Detect which cell encompasses the target text, then output its (X, Y) center coordinate. 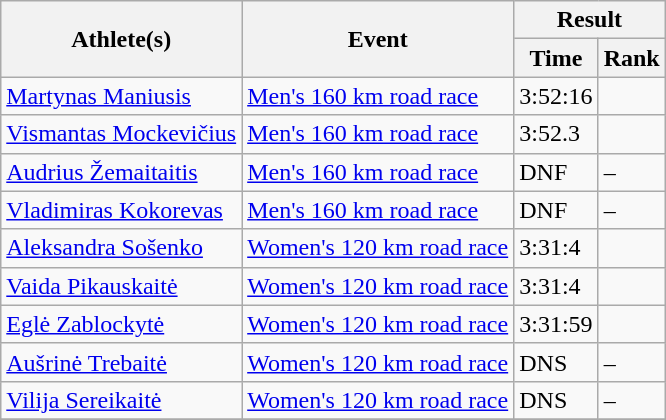
3:31:59 (556, 324)
Vismantas Mockevičius (122, 134)
3:52.3 (556, 134)
Audrius Žemaitaitis (122, 172)
Eglė Zablockytė (122, 324)
Aleksandra Sošenko (122, 248)
Result (590, 20)
Martynas Maniusis (122, 96)
Aušrinė Trebaitė (122, 362)
Time (556, 58)
Vaida Pikauskaitė (122, 286)
Rank (632, 58)
Athlete(s) (122, 39)
Vilija Sereikaitė (122, 400)
3:52:16 (556, 96)
Event (378, 39)
Vladimiras Kokorevas (122, 210)
